Detect which cell encompasses the target text, then output its (x, y) center coordinate. 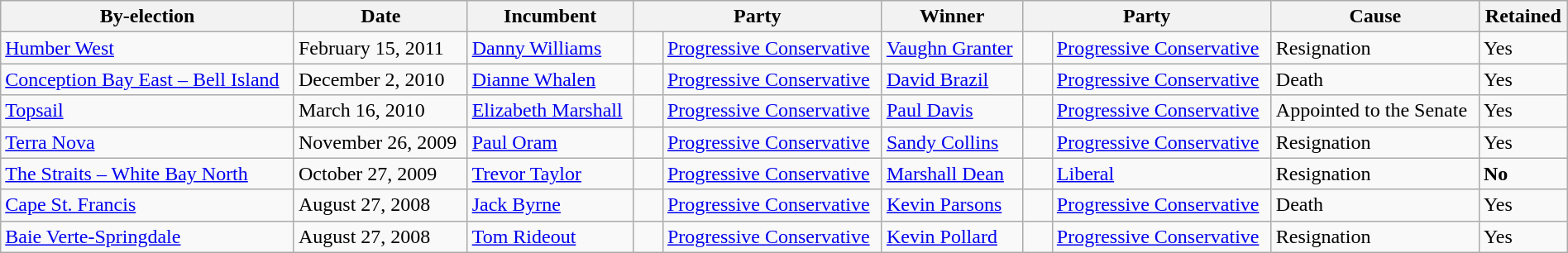
The Straits – White Bay North (147, 174)
Marshall Dean (952, 174)
February 15, 2011 (380, 48)
Winner (952, 17)
Dianne Whalen (550, 79)
Appointed to the Senate (1374, 111)
David Brazil (952, 79)
Vaughn Granter (952, 48)
Paul Davis (952, 111)
Cape St. Francis (147, 205)
Cause (1374, 17)
Paul Oram (550, 142)
No (1523, 174)
Kevin Pollard (952, 236)
Trevor Taylor (550, 174)
March 16, 2010 (380, 111)
Incumbent (550, 17)
Conception Bay East – Bell Island (147, 79)
November 26, 2009 (380, 142)
Elizabeth Marshall (550, 111)
Jack Byrne (550, 205)
Liberal (1161, 174)
Sandy Collins (952, 142)
December 2, 2010 (380, 79)
Baie Verte-Springdale (147, 236)
Danny Williams (550, 48)
Retained (1523, 17)
Topsail (147, 111)
October 27, 2009 (380, 174)
Kevin Parsons (952, 205)
Date (380, 17)
Tom Rideout (550, 236)
Terra Nova (147, 142)
Humber West (147, 48)
By-election (147, 17)
